Capture the cell that displays the provided text and extract its (x, y) central coordinate. 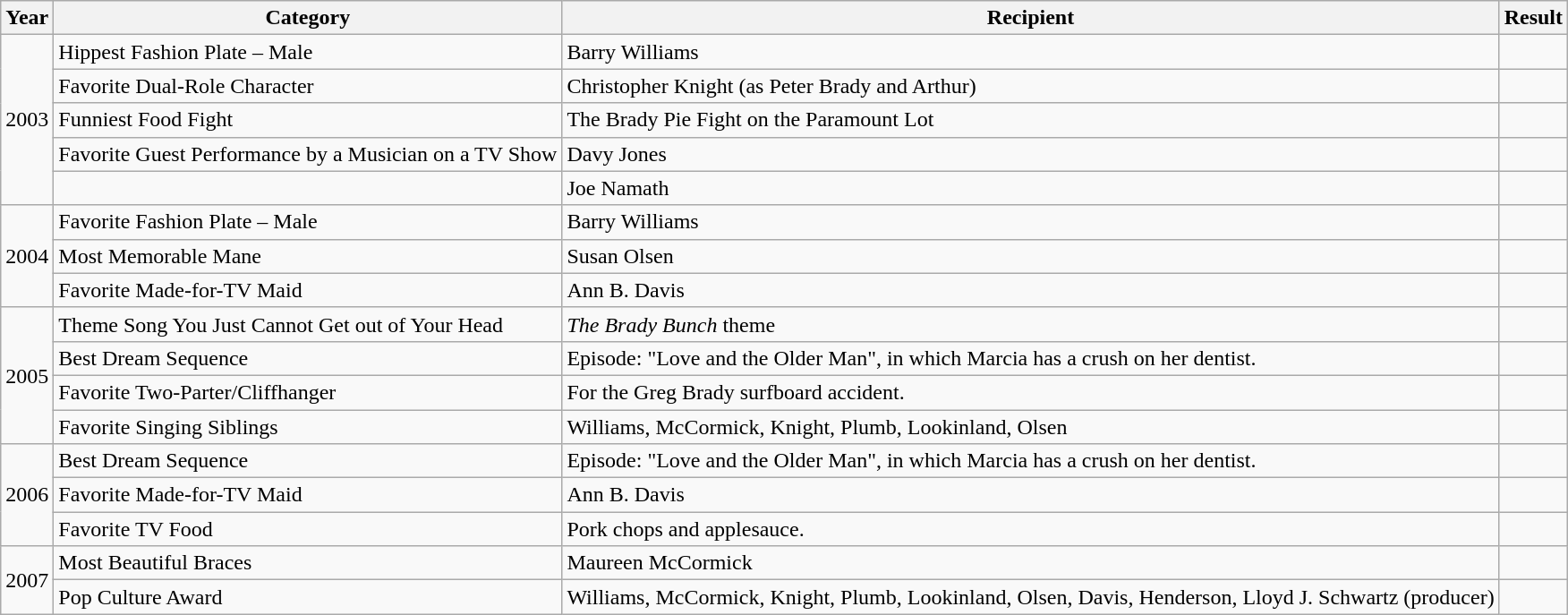
Christopher Knight (as Peter Brady and Arthur) (1031, 86)
Category (308, 18)
Year (27, 18)
Favorite Two-Parter/Cliffhanger (308, 392)
2005 (27, 375)
Favorite Fashion Plate – Male (308, 222)
Favorite Dual-Role Character (308, 86)
Williams, McCormick, Knight, Plumb, Lookinland, Olsen, Davis, Henderson, Lloyd J. Schwartz (producer) (1031, 597)
2006 (27, 495)
Maureen McCormick (1031, 563)
Most Beautiful Braces (308, 563)
2003 (27, 120)
Most Memorable Mane (308, 256)
Davy Jones (1031, 154)
Pork chops and applesauce. (1031, 529)
Recipient (1031, 18)
Williams, McCormick, Knight, Plumb, Lookinland, Olsen (1031, 427)
Susan Olsen (1031, 256)
Favorite Guest Performance by a Musician on a TV Show (308, 154)
Joe Namath (1031, 188)
2004 (27, 256)
Favorite Singing Siblings (308, 427)
Favorite TV Food (308, 529)
Theme Song You Just Cannot Get out of Your Head (308, 324)
Funniest Food Fight (308, 120)
The Brady Pie Fight on the Paramount Lot (1031, 120)
For the Greg Brady surfboard accident. (1031, 392)
Hippest Fashion Plate – Male (308, 52)
Pop Culture Award (308, 597)
2007 (27, 580)
Result (1533, 18)
The Brady Bunch theme (1031, 324)
